Extract the (X, Y) coordinate from the center of the cell holding the provided text.  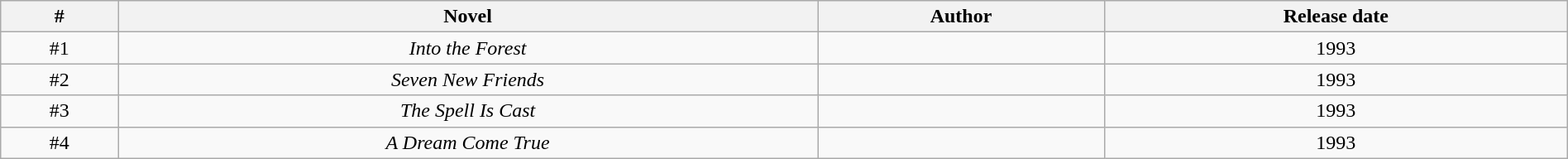
The Spell Is Cast (468, 111)
Author (961, 17)
Release date (1336, 17)
#1 (60, 48)
#4 (60, 142)
# (60, 17)
#3 (60, 111)
A Dream Come True (468, 142)
Novel (468, 17)
Seven New Friends (468, 79)
Into the Forest (468, 48)
#2 (60, 79)
